Capture the cell that displays the provided text and extract its [X, Y] central coordinate. 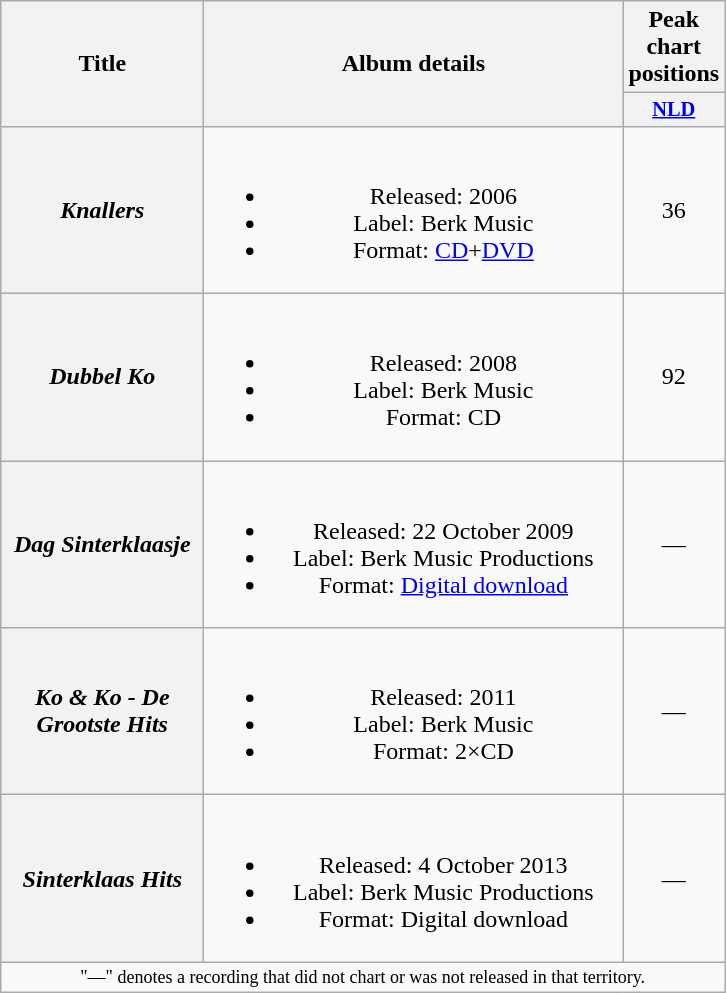
Released: 2011Label: Berk MusicFormat: 2×CD [414, 712]
Dubbel Ko [102, 378]
Peak chart positions [674, 47]
36 [674, 210]
NLD [674, 110]
Released: 2006Label: Berk MusicFormat: CD+DVD [414, 210]
Ko & Ko - De Grootste Hits [102, 712]
Dag Sinterklaasje [102, 544]
Title [102, 64]
Album details [414, 64]
Released: 22 October 2009Label: Berk Music ProductionsFormat: Digital download [414, 544]
92 [674, 378]
Sinterklaas Hits [102, 878]
"—" denotes a recording that did not chart or was not released in that territory. [363, 978]
Knallers [102, 210]
Released: 4 October 2013Label: Berk Music ProductionsFormat: Digital download [414, 878]
Released: 2008Label: Berk MusicFormat: CD [414, 378]
